Capture the cell that displays the provided text and extract its (X, Y) central coordinate. 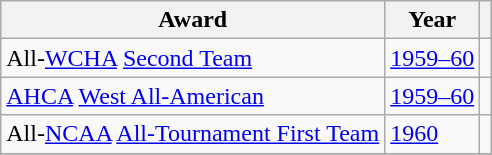
All-WCHA Second Team (193, 58)
Award (193, 20)
Year (432, 20)
1960 (432, 134)
AHCA West All-American (193, 96)
All-NCAA All-Tournament First Team (193, 134)
